Return (X, Y) of the center of cell containing provided text 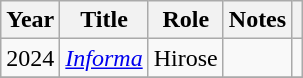
Hirose (186, 58)
2024 (30, 58)
Informa (104, 58)
Role (186, 20)
Title (104, 20)
Year (30, 20)
Notes (257, 20)
